Find where the given text appears and provide that cell's center as [X, Y] coordinate. 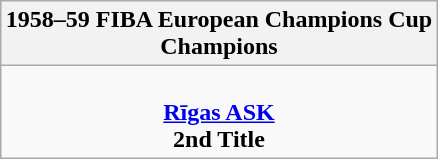
Rīgas ASK 2nd Title [218, 112]
1958–59 FIBA European Champions CupChampions [218, 34]
